Determine the (x, y) coordinate at the center of the cell enclosing the given text.  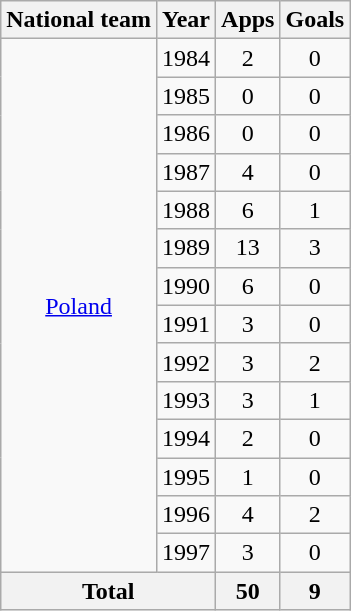
1997 (186, 553)
1993 (186, 400)
Goals (315, 20)
Total (108, 591)
1987 (186, 172)
13 (248, 248)
1991 (186, 324)
1995 (186, 477)
1992 (186, 362)
1988 (186, 210)
1989 (186, 248)
1996 (186, 515)
1985 (186, 96)
Apps (248, 20)
Poland (79, 306)
50 (248, 591)
National team (79, 20)
1994 (186, 438)
1990 (186, 286)
1986 (186, 134)
1984 (186, 58)
9 (315, 591)
Year (186, 20)
